From the cell containing the given text, extract its center point as (x, y) coordinate. 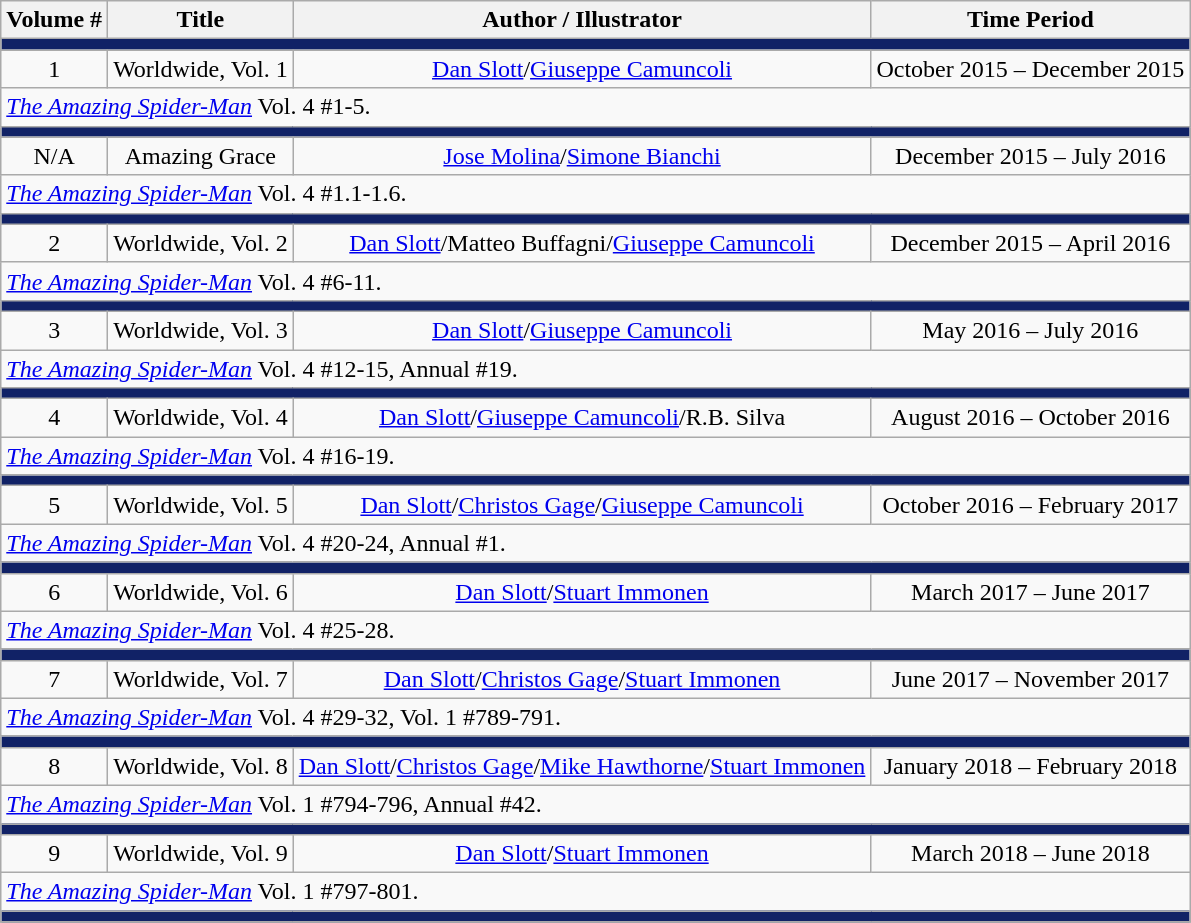
6 (54, 592)
Title (201, 20)
The Amazing Spider-Man Vol. 1 #794-796, Annual #42. (596, 804)
Dan Slott/Christos Gage/Mike Hawthorne/Stuart Immonen (582, 766)
August 2016 – October 2016 (1030, 418)
May 2016 – July 2016 (1030, 330)
Author / Illustrator (582, 20)
1 (54, 69)
Worldwide, Vol. 1 (201, 69)
The Amazing Spider-Man Vol. 4 #12-15, Annual #19. (596, 369)
8 (54, 766)
Worldwide, Vol. 7 (201, 679)
Worldwide, Vol. 4 (201, 418)
7 (54, 679)
Dan Slott/Giuseppe Camuncoli/R.B. Silva (582, 418)
January 2018 – February 2018 (1030, 766)
The Amazing Spider-Man Vol. 4 #25-28. (596, 630)
Worldwide, Vol. 2 (201, 243)
2 (54, 243)
The Amazing Spider-Man Vol. 4 #20-24, Annual #1. (596, 543)
December 2015 – July 2016 (1030, 156)
The Amazing Spider-Man Vol. 4 #1-5. (596, 107)
October 2016 – February 2017 (1030, 505)
June 2017 – November 2017 (1030, 679)
Dan Slott/Christos Gage/Stuart Immonen (582, 679)
Dan Slott/Matteo Buffagni/Giuseppe Camuncoli (582, 243)
3 (54, 330)
5 (54, 505)
Worldwide, Vol. 5 (201, 505)
9 (54, 854)
March 2017 – June 2017 (1030, 592)
Worldwide, Vol. 8 (201, 766)
The Amazing Spider-Man Vol. 4 #1.1-1.6. (596, 194)
N/A (54, 156)
December 2015 – April 2016 (1030, 243)
The Amazing Spider-Man Vol. 1 #797-801. (596, 892)
The Amazing Spider-Man Vol. 4 #6-11. (596, 281)
Volume # (54, 20)
Jose Molina/Simone Bianchi (582, 156)
Worldwide, Vol. 9 (201, 854)
Time Period (1030, 20)
The Amazing Spider-Man Vol. 4 #29-32, Vol. 1 #789-791. (596, 717)
4 (54, 418)
March 2018 – June 2018 (1030, 854)
October 2015 – December 2015 (1030, 69)
Amazing Grace (201, 156)
Dan Slott/Christos Gage/Giuseppe Camuncoli (582, 505)
Worldwide, Vol. 6 (201, 592)
Worldwide, Vol. 3 (201, 330)
The Amazing Spider-Man Vol. 4 #16-19. (596, 456)
